Pinpoint the cell where the given text exists, returning its (X, Y) midpoint coordinate. 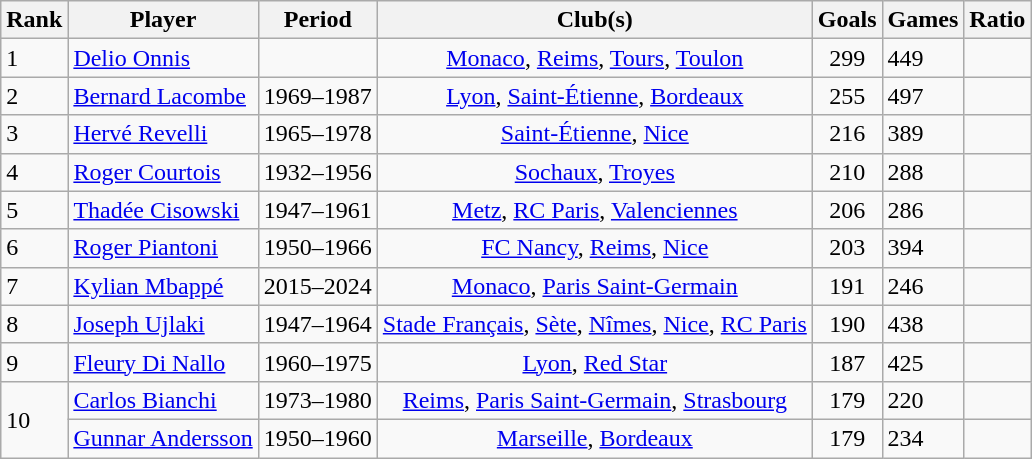
Fleury Di Nallo (163, 362)
Ratio (998, 20)
1 (34, 58)
Bernard Lacombe (163, 96)
1965–1978 (318, 134)
449 (923, 58)
234 (923, 438)
Player (163, 20)
Monaco, Paris Saint-Germain (594, 286)
Goals (847, 20)
8 (34, 324)
216 (847, 134)
Marseille, Bordeaux (594, 438)
Monaco, Reims, Tours, Toulon (594, 58)
299 (847, 58)
1960–1975 (318, 362)
Carlos Bianchi (163, 400)
1932–1956 (318, 172)
210 (847, 172)
Metz, RC Paris, Valenciennes (594, 210)
190 (847, 324)
FC Nancy, Reims, Nice (594, 248)
438 (923, 324)
191 (847, 286)
Stade Français, Sète, Nîmes, Nice, RC Paris (594, 324)
Delio Onnis (163, 58)
Period (318, 20)
394 (923, 248)
Kylian Mbappé (163, 286)
2015–2024 (318, 286)
9 (34, 362)
425 (923, 362)
7 (34, 286)
Hervé Revelli (163, 134)
206 (847, 210)
Reims, Paris Saint-Germain, Strasbourg (594, 400)
Thadée Cisowski (163, 210)
Games (923, 20)
288 (923, 172)
497 (923, 96)
3 (34, 134)
Roger Piantoni (163, 248)
Sochaux, Troyes (594, 172)
1973–1980 (318, 400)
1947–1964 (318, 324)
Lyon, Saint-Étienne, Bordeaux (594, 96)
Gunnar Andersson (163, 438)
Saint-Étienne, Nice (594, 134)
4 (34, 172)
Club(s) (594, 20)
2 (34, 96)
Joseph Ujlaki (163, 324)
1947–1961 (318, 210)
1969–1987 (318, 96)
Rank (34, 20)
1950–1960 (318, 438)
187 (847, 362)
286 (923, 210)
6 (34, 248)
5 (34, 210)
246 (923, 286)
10 (34, 419)
220 (923, 400)
203 (847, 248)
255 (847, 96)
Roger Courtois (163, 172)
1950–1966 (318, 248)
Lyon, Red Star (594, 362)
389 (923, 134)
